Return [x, y] of the center of cell containing provided text 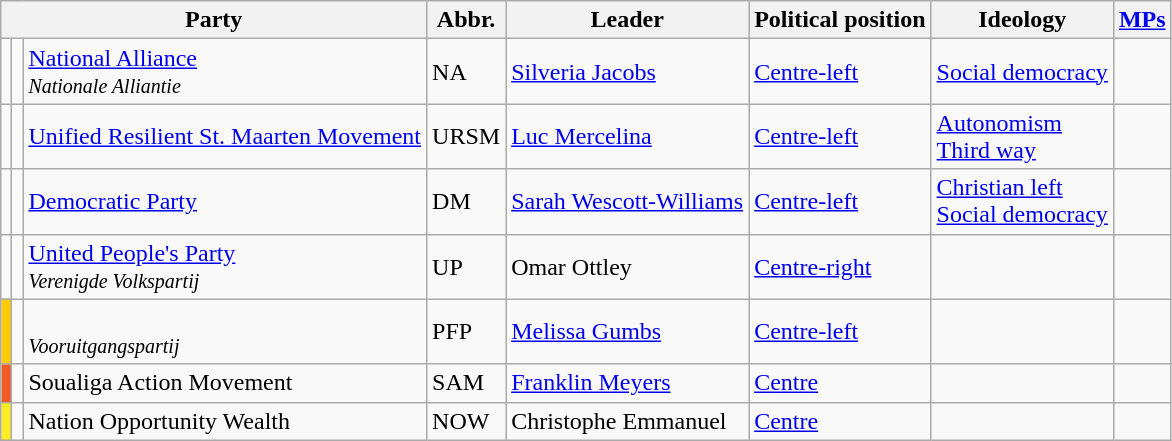
Soualiga Action Movement [225, 383]
Christophe Emmanuel [628, 421]
Unified Resilient St. Maarten Movement [225, 136]
Centre-right [840, 266]
United People's PartyVerenigde Volkspartij [225, 266]
NA [466, 72]
Abbr. [466, 20]
NOW [466, 421]
Political position [840, 20]
Franklin Meyers [628, 383]
AutonomismThird way [1022, 136]
PFP [466, 332]
Ideology [1022, 20]
URSM [466, 136]
Sarah Wescott-Williams [628, 202]
Omar Ottley [628, 266]
Social democracy [1022, 72]
Melissa Gumbs [628, 332]
UP [466, 266]
MPs [1142, 20]
Nation Opportunity Wealth [225, 421]
Luc Mercelina [628, 136]
Democratic Party [225, 202]
National AllianceNationale Alliantie [225, 72]
Vooruitgangspartij [225, 332]
DM [466, 202]
Leader [628, 20]
Christian leftSocial democracy [1022, 202]
Silveria Jacobs [628, 72]
SAM [466, 383]
Party [214, 20]
